Find where the given text appears and provide that cell's center as [X, Y] coordinate. 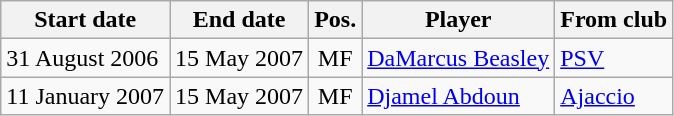
PSV [614, 58]
Start date [86, 20]
Ajaccio [614, 96]
End date [240, 20]
DaMarcus Beasley [458, 58]
Player [458, 20]
From club [614, 20]
31 August 2006 [86, 58]
11 January 2007 [86, 96]
Pos. [336, 20]
Djamel Abdoun [458, 96]
